Search for the cell housing the specified text and yield its [x, y] center coordinate. 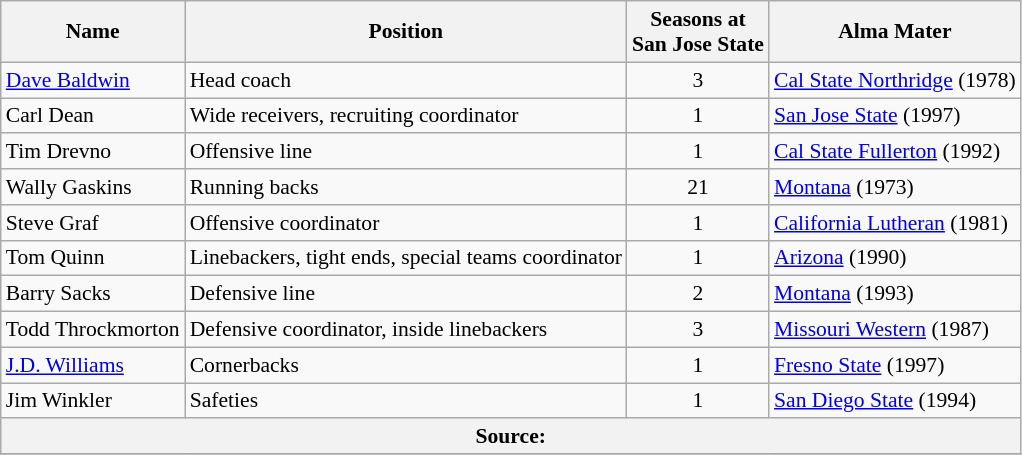
Arizona (1990) [895, 258]
Wide receivers, recruiting coordinator [406, 116]
Wally Gaskins [93, 187]
Source: [511, 437]
Barry Sacks [93, 294]
San Diego State (1994) [895, 401]
Fresno State (1997) [895, 365]
Dave Baldwin [93, 80]
Cal State Northridge (1978) [895, 80]
Running backs [406, 187]
Montana (1993) [895, 294]
Steve Graf [93, 223]
Name [93, 32]
Tim Drevno [93, 152]
Seasons atSan Jose State [698, 32]
Carl Dean [93, 116]
Cal State Fullerton (1992) [895, 152]
Todd Throckmorton [93, 330]
21 [698, 187]
Jim Winkler [93, 401]
Safeties [406, 401]
California Lutheran (1981) [895, 223]
Linebackers, tight ends, special teams coordinator [406, 258]
J.D. Williams [93, 365]
Position [406, 32]
Cornerbacks [406, 365]
Head coach [406, 80]
Alma Mater [895, 32]
Missouri Western (1987) [895, 330]
Offensive coordinator [406, 223]
2 [698, 294]
Defensive line [406, 294]
Offensive line [406, 152]
Defensive coordinator, inside linebackers [406, 330]
Montana (1973) [895, 187]
San Jose State (1997) [895, 116]
Tom Quinn [93, 258]
